For the text-containing cell, return its midpoint in [X, Y] coordinate format. 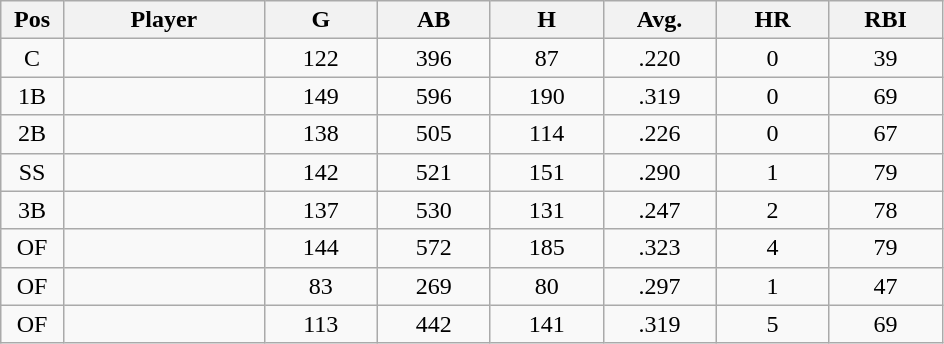
142 [320, 172]
HR [772, 20]
Avg. [660, 20]
.297 [660, 286]
AB [434, 20]
114 [546, 134]
151 [546, 172]
530 [434, 210]
78 [886, 210]
SS [32, 172]
149 [320, 96]
G [320, 20]
596 [434, 96]
39 [886, 58]
396 [434, 58]
1B [32, 96]
Player [164, 20]
2B [32, 134]
RBI [886, 20]
113 [320, 324]
C [32, 58]
83 [320, 286]
122 [320, 58]
H [546, 20]
185 [546, 248]
190 [546, 96]
.226 [660, 134]
3B [32, 210]
.247 [660, 210]
5 [772, 324]
144 [320, 248]
269 [434, 286]
138 [320, 134]
131 [546, 210]
87 [546, 58]
Pos [32, 20]
47 [886, 286]
80 [546, 286]
141 [546, 324]
505 [434, 134]
.323 [660, 248]
442 [434, 324]
137 [320, 210]
.220 [660, 58]
521 [434, 172]
67 [886, 134]
572 [434, 248]
2 [772, 210]
.290 [660, 172]
4 [772, 248]
